Provide the [x, y] coordinate of the cell's center where the given text is located.  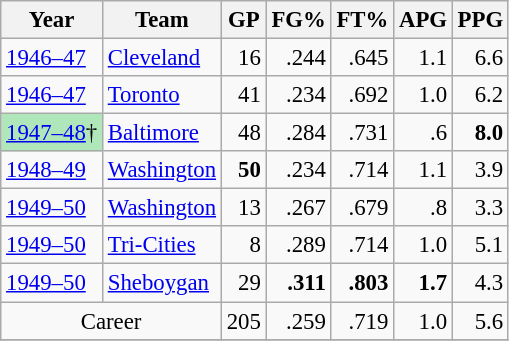
8 [244, 245]
.8 [424, 208]
.719 [362, 321]
205 [244, 321]
Team [162, 20]
FG% [298, 20]
1948–49 [52, 170]
.311 [298, 283]
1947–48† [52, 133]
48 [244, 133]
.259 [298, 321]
4.3 [480, 283]
.244 [298, 58]
.284 [298, 133]
Baltimore [162, 133]
.679 [362, 208]
5.6 [480, 321]
50 [244, 170]
29 [244, 283]
Sheboygan [162, 283]
41 [244, 95]
.267 [298, 208]
GP [244, 20]
PPG [480, 20]
16 [244, 58]
.803 [362, 283]
.731 [362, 133]
.692 [362, 95]
1.7 [424, 283]
.289 [298, 245]
.6 [424, 133]
Toronto [162, 95]
APG [424, 20]
.645 [362, 58]
5.1 [480, 245]
8.0 [480, 133]
3.9 [480, 170]
FT% [362, 20]
3.3 [480, 208]
Tri-Cities [162, 245]
13 [244, 208]
6.2 [480, 95]
Year [52, 20]
Career [112, 321]
6.6 [480, 58]
Cleveland [162, 58]
